Pinpoint the cell where the given text exists, returning its [x, y] midpoint coordinate. 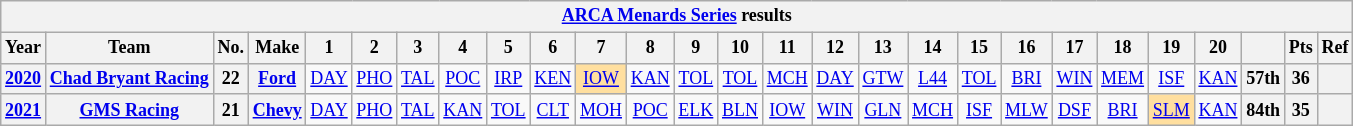
CLT [553, 110]
10 [740, 48]
20 [1218, 48]
6 [553, 48]
MLW [1026, 110]
12 [835, 48]
GMS Racing [129, 110]
MOH [602, 110]
5 [508, 48]
GLN [883, 110]
3 [418, 48]
DSF [1074, 110]
ARCA Menards Series results [677, 16]
84th [1264, 110]
Team [129, 48]
Ref [1335, 48]
Year [24, 48]
19 [1171, 48]
Pts [1300, 48]
14 [933, 48]
MEM [1123, 78]
36 [1300, 78]
Chad Bryant Racing [129, 78]
Chevy [277, 110]
18 [1123, 48]
16 [1026, 48]
Make [277, 48]
8 [650, 48]
2 [374, 48]
57th [1264, 78]
4 [463, 48]
No. [230, 48]
ELK [696, 110]
IRP [508, 78]
GTW [883, 78]
KEN [553, 78]
9 [696, 48]
1 [329, 48]
15 [978, 48]
21 [230, 110]
13 [883, 48]
35 [1300, 110]
BLN [740, 110]
L44 [933, 78]
Ford [277, 78]
SLM [1171, 110]
2021 [24, 110]
22 [230, 78]
2020 [24, 78]
7 [602, 48]
17 [1074, 48]
11 [787, 48]
